Find where the given text appears and provide that cell's center as (x, y) coordinate. 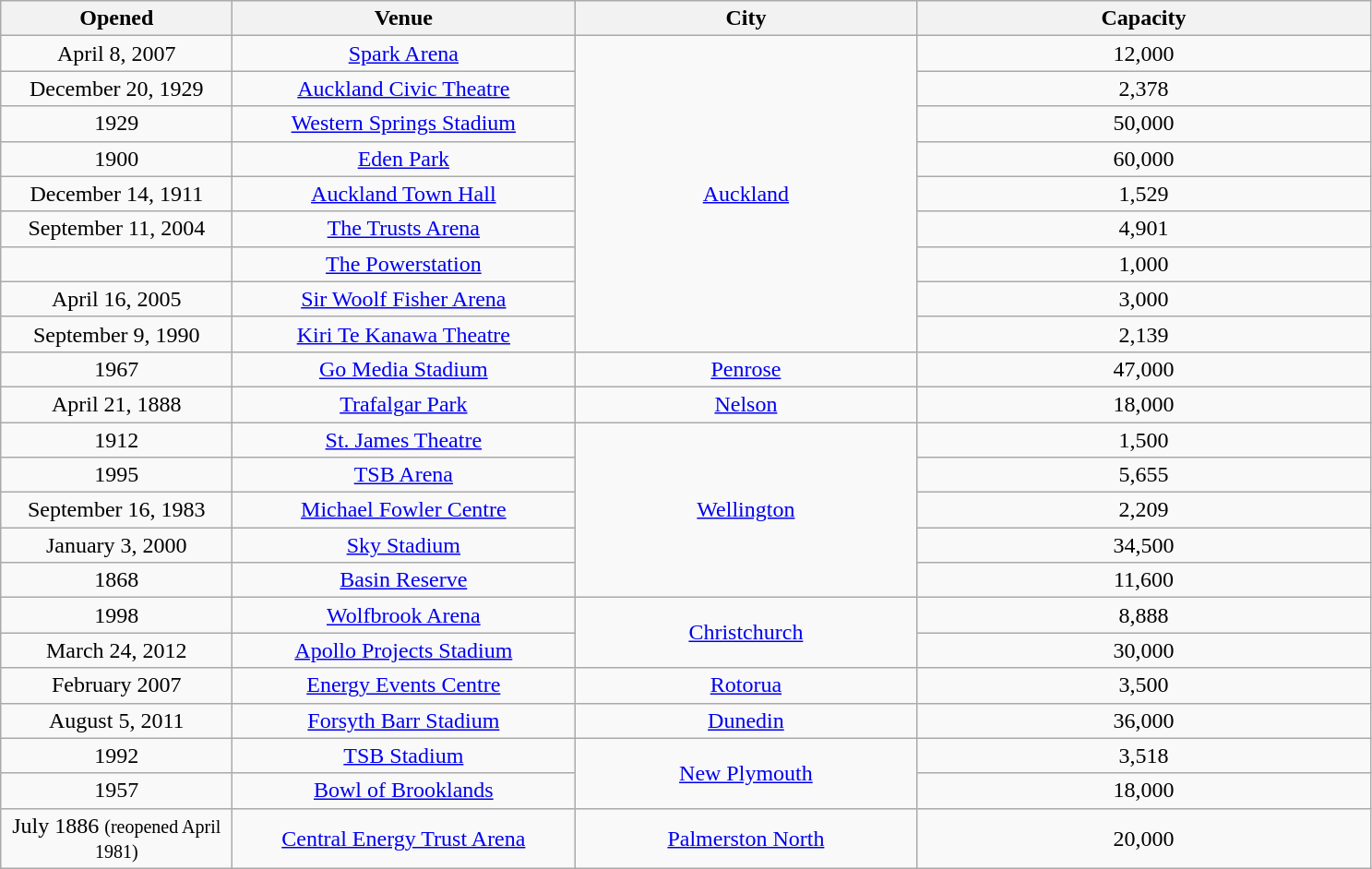
Energy Events Centre (404, 685)
5,655 (1144, 475)
Sir Woolf Fisher Arena (404, 299)
TSB Stadium (404, 756)
30,000 (1144, 650)
December 14, 1911 (116, 194)
April 8, 2007 (116, 54)
1995 (116, 475)
3,000 (1144, 299)
3,500 (1144, 685)
12,000 (1144, 54)
July 1886 (reopened April 1981) (116, 838)
11,600 (1144, 580)
Auckland (746, 194)
Dunedin (746, 720)
Penrose (746, 369)
Auckland Civic Theatre (404, 89)
March 24, 2012 (116, 650)
Spark Arena (404, 54)
August 5, 2011 (116, 720)
Wolfbrook Arena (404, 615)
Venue (404, 18)
Sky Stadium (404, 545)
Michael Fowler Centre (404, 510)
Rotorua (746, 685)
Eden Park (404, 159)
City (746, 18)
4,901 (1144, 229)
Western Springs Stadium (404, 124)
1992 (116, 756)
Apollo Projects Stadium (404, 650)
8,888 (1144, 615)
The Powerstation (404, 264)
September 11, 2004 (116, 229)
February 2007 (116, 685)
Opened (116, 18)
Kiri Te Kanawa Theatre (404, 334)
Auckland Town Hall (404, 194)
Wellington (746, 510)
Palmerston North (746, 838)
Capacity (1144, 18)
September 9, 1990 (116, 334)
47,000 (1144, 369)
December 20, 1929 (116, 89)
Forsyth Barr Stadium (404, 720)
2,378 (1144, 89)
1,500 (1144, 440)
1900 (116, 159)
Basin Reserve (404, 580)
1912 (116, 440)
Christchurch (746, 633)
1957 (116, 791)
TSB Arena (404, 475)
1998 (116, 615)
Go Media Stadium (404, 369)
September 16, 1983 (116, 510)
50,000 (1144, 124)
St. James Theatre (404, 440)
Bowl of Brooklands (404, 791)
36,000 (1144, 720)
1,000 (1144, 264)
New Plymouth (746, 773)
Nelson (746, 404)
1868 (116, 580)
2,139 (1144, 334)
2,209 (1144, 510)
60,000 (1144, 159)
Central Energy Trust Arena (404, 838)
20,000 (1144, 838)
1,529 (1144, 194)
1929 (116, 124)
Trafalgar Park (404, 404)
34,500 (1144, 545)
3,518 (1144, 756)
January 3, 2000 (116, 545)
April 16, 2005 (116, 299)
1967 (116, 369)
The Trusts Arena (404, 229)
April 21, 1888 (116, 404)
